Search for the cell housing the specified text and yield its [x, y] center coordinate. 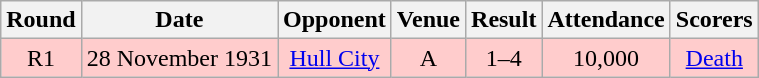
Hull City [335, 58]
Venue [428, 20]
Opponent [335, 20]
A [428, 58]
Attendance [606, 20]
Round [41, 20]
1–4 [504, 58]
Scorers [714, 20]
R1 [41, 58]
Date [179, 20]
28 November 1931 [179, 58]
Result [504, 20]
10,000 [606, 58]
Death [714, 58]
